Pinpoint the cell where the given text exists, returning its [x, y] midpoint coordinate. 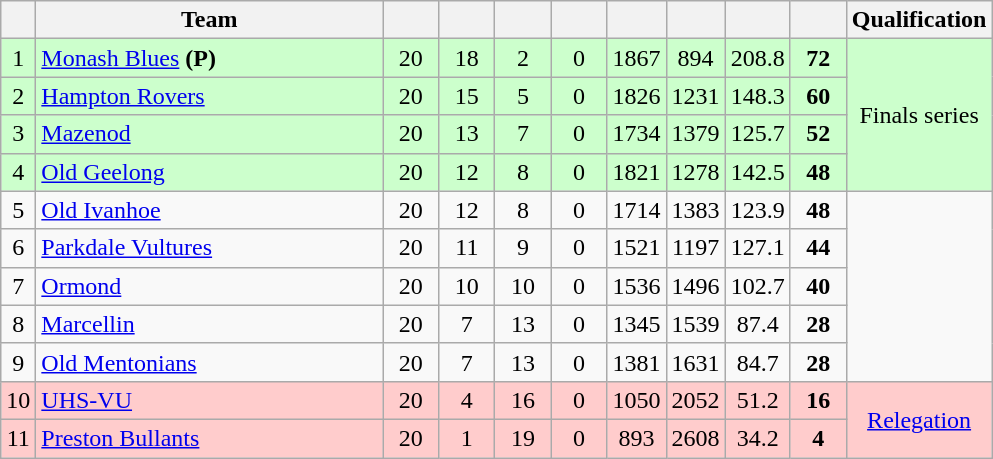
208.8 [758, 58]
1381 [636, 362]
40 [818, 286]
148.3 [758, 96]
18 [467, 58]
87.4 [758, 324]
1826 [636, 96]
1496 [696, 286]
2608 [696, 438]
1539 [696, 324]
1714 [636, 210]
51.2 [758, 400]
Old Geelong [210, 172]
Ormond [210, 286]
Marcellin [210, 324]
Monash Blues (P) [210, 58]
1197 [696, 248]
19 [523, 438]
1521 [636, 248]
127.1 [758, 248]
1231 [696, 96]
1536 [636, 286]
Old Ivanhoe [210, 210]
15 [467, 96]
1050 [636, 400]
44 [818, 248]
Mazenod [210, 134]
1631 [696, 362]
1379 [696, 134]
2052 [696, 400]
1278 [696, 172]
34.2 [758, 438]
1383 [696, 210]
Qualification [919, 20]
UHS-VU [210, 400]
1867 [636, 58]
102.7 [758, 286]
893 [636, 438]
125.7 [758, 134]
Preston Bullants [210, 438]
1345 [636, 324]
Hampton Rovers [210, 96]
894 [696, 58]
Old Mentonians [210, 362]
Parkdale Vultures [210, 248]
Finals series [919, 115]
Team [210, 20]
72 [818, 58]
123.9 [758, 210]
3 [18, 134]
1821 [636, 172]
Relegation [919, 419]
6 [18, 248]
1734 [636, 134]
142.5 [758, 172]
60 [818, 96]
84.7 [758, 362]
52 [818, 134]
